Scan for the cell matching the given text and deliver its (X, Y) coordinate at center. 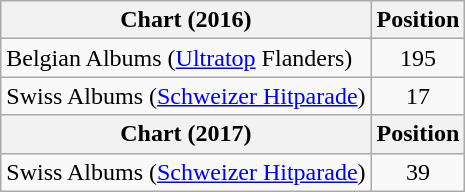
Chart (2017) (186, 134)
195 (418, 58)
Chart (2016) (186, 20)
17 (418, 96)
Belgian Albums (Ultratop Flanders) (186, 58)
39 (418, 172)
